Output the (X, Y) coordinate of the center of the cell containing the given text.  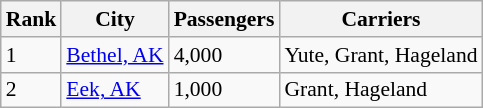
City (114, 19)
Bethel, AK (114, 55)
Grant, Hageland (380, 90)
Yute, Grant, Hageland (380, 55)
1 (32, 55)
1,000 (224, 90)
2 (32, 90)
Eek, AK (114, 90)
4,000 (224, 55)
Rank (32, 19)
Carriers (380, 19)
Passengers (224, 19)
